Return [x, y] of the center of cell containing provided text 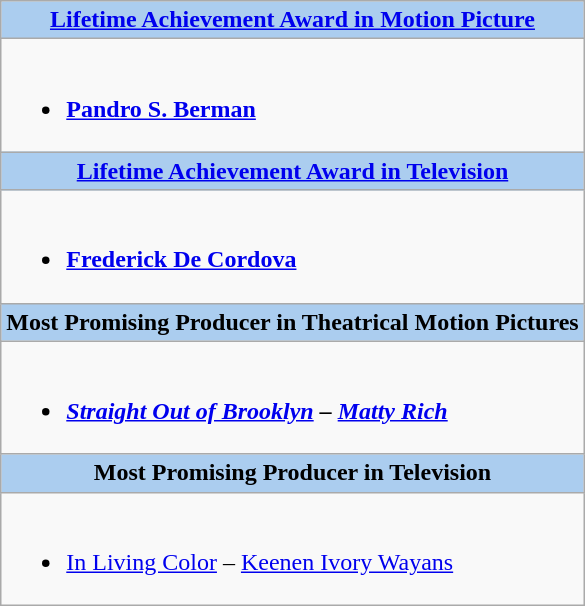
Lifetime Achievement Award in Motion Picture [292, 20]
In Living Color – Keenen Ivory Wayans [292, 548]
Frederick De Cordova [292, 246]
Lifetime Achievement Award in Television [292, 171]
Most Promising Producer in Television [292, 473]
Straight Out of Brooklyn – Matty Rich [292, 398]
Pandro S. Berman [292, 96]
Most Promising Producer in Theatrical Motion Pictures [292, 322]
